Locate the cell with the specified text and output its [x, y] center coordinate. 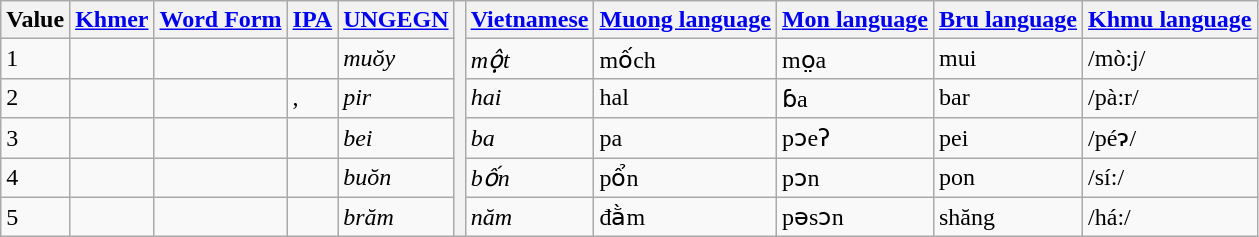
bar [1008, 98]
Bru language [1008, 20]
Mon language [854, 20]
mui [1008, 59]
mốch [685, 59]
Value [36, 20]
Khmer [112, 20]
/péɂ/ [1170, 138]
pəsɔn [854, 217]
pa [685, 138]
UNGEGN [396, 20]
Khmu language [1170, 20]
pon [1008, 178]
/há:/ [1170, 217]
/pà:r/ [1170, 98]
hai [530, 98]
muŏy [396, 59]
pổn [685, 178]
Word Form [220, 20]
4 [36, 178]
IPA [312, 20]
ɓa [854, 98]
pei [1008, 138]
2 [36, 98]
mo̤a [854, 59]
Muong language [685, 20]
đằm [685, 217]
ba [530, 138]
/mò:j/ [1170, 59]
buŏn [396, 178]
hal [685, 98]
pir [396, 98]
brăm [396, 217]
, [312, 98]
1 [36, 59]
pɔeʔ [854, 138]
shăng [1008, 217]
pɔn [854, 178]
/sí:/ [1170, 178]
năm [530, 217]
một [530, 59]
Vietnamese [530, 20]
3 [36, 138]
5 [36, 217]
bei [396, 138]
bốn [530, 178]
